Capture the cell that displays the provided text and extract its (X, Y) central coordinate. 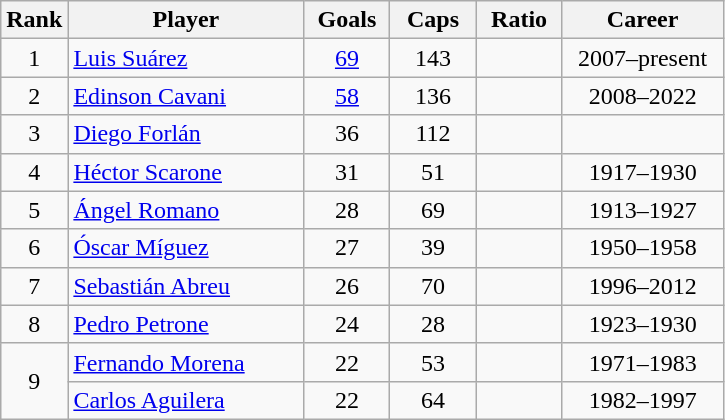
Ángel Romano (186, 210)
1996–2012 (642, 286)
39 (433, 248)
Caps (433, 20)
Óscar Míguez (186, 248)
3 (34, 134)
Career (642, 20)
6 (34, 248)
Diego Forlán (186, 134)
143 (433, 58)
Player (186, 20)
Sebastián Abreu (186, 286)
136 (433, 96)
64 (433, 400)
31 (347, 172)
112 (433, 134)
Fernando Morena (186, 362)
53 (433, 362)
36 (347, 134)
26 (347, 286)
Pedro Petrone (186, 324)
51 (433, 172)
Luis Suárez (186, 58)
8 (34, 324)
2 (34, 96)
27 (347, 248)
9 (34, 381)
Carlos Aguilera (186, 400)
Ratio (519, 20)
1917–1930 (642, 172)
Héctor Scarone (186, 172)
Goals (347, 20)
5 (34, 210)
1971–1983 (642, 362)
1950–1958 (642, 248)
58 (347, 96)
1923–1930 (642, 324)
4 (34, 172)
70 (433, 286)
1 (34, 58)
24 (347, 324)
Rank (34, 20)
2008–2022 (642, 96)
1913–1927 (642, 210)
1982–1997 (642, 400)
Edinson Cavani (186, 96)
2007–present (642, 58)
7 (34, 286)
